Search for the cell housing the specified text and yield its [X, Y] center coordinate. 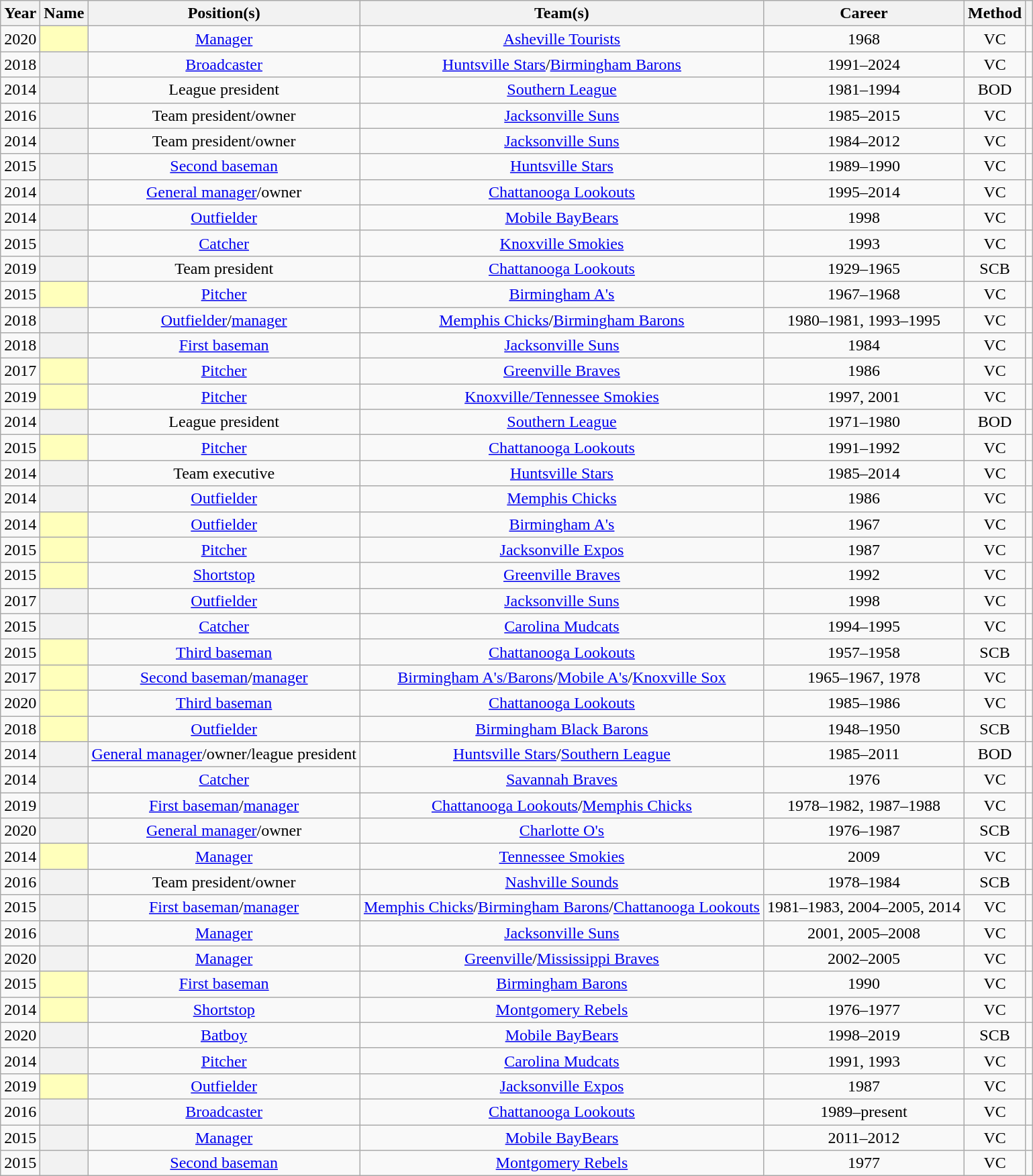
Asheville Tourists [561, 39]
Birmingham A's/Barons/Mobile A's/Knoxville Sox [561, 677]
1965–1967, 1978 [863, 677]
1985–2015 [863, 115]
1991–1992 [863, 448]
1985–2011 [863, 754]
1989–1990 [863, 166]
Memphis Chicks/Birmingham Barons/Chattanooga Lookouts [561, 908]
1948–1950 [863, 728]
1997, 2001 [863, 397]
1998–2019 [863, 1035]
1991–2024 [863, 64]
Huntsville Stars/Southern League [561, 754]
1977 [863, 1163]
1976 [863, 780]
1980–1981, 1993–1995 [863, 320]
1967 [863, 524]
Chattanooga Lookouts/Memphis Chicks [561, 805]
Knoxville/Tennessee Smokies [561, 397]
Memphis Chicks [561, 499]
1968 [863, 39]
Team president [224, 268]
1995–2014 [863, 192]
1984 [863, 346]
1976–1987 [863, 831]
1978–1984 [863, 882]
1971–1980 [863, 422]
Knoxville Smokies [561, 243]
1967–1968 [863, 294]
Huntsville Stars/Birmingham Barons [561, 64]
General manager/owner/league president [224, 754]
Second baseman/manager [224, 677]
1994–1995 [863, 626]
Team(s) [561, 13]
Greenville/Mississippi Braves [561, 959]
1976–1977 [863, 1010]
Charlotte O's [561, 831]
2002–2005 [863, 959]
2009 [863, 856]
Year [20, 13]
Name [64, 13]
1981–1983, 2004–2005, 2014 [863, 908]
1993 [863, 243]
1929–1965 [863, 268]
Career [863, 13]
Tennessee Smokies [561, 856]
2011–2012 [863, 1138]
1985–2014 [863, 473]
2001, 2005–2008 [863, 933]
Birmingham Black Barons [561, 728]
Savannah Braves [561, 780]
1957–1958 [863, 652]
Birmingham Barons [561, 984]
Method [995, 13]
Outfielder/manager [224, 320]
1992 [863, 575]
1990 [863, 984]
1981–1994 [863, 90]
Position(s) [224, 13]
1978–1982, 1987–1988 [863, 805]
1984–2012 [863, 141]
1985–1986 [863, 703]
1991, 1993 [863, 1061]
Team executive [224, 473]
Nashville Sounds [561, 882]
1989–present [863, 1112]
Batboy [224, 1035]
Memphis Chicks/Birmingham Barons [561, 320]
